Search for the cell housing the specified text and yield its [X, Y] center coordinate. 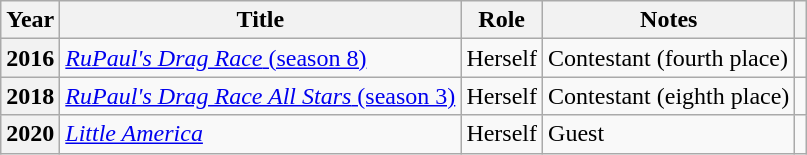
Year [30, 20]
RuPaul's Drag Race (season 8) [260, 58]
2020 [30, 134]
Role [502, 20]
Little America [260, 134]
Contestant (eighth place) [669, 96]
Notes [669, 20]
Title [260, 20]
Contestant (fourth place) [669, 58]
Guest [669, 134]
RuPaul's Drag Race All Stars (season 3) [260, 96]
2018 [30, 96]
2016 [30, 58]
